Scan for the cell matching the given text and deliver its [X, Y] coordinate at center. 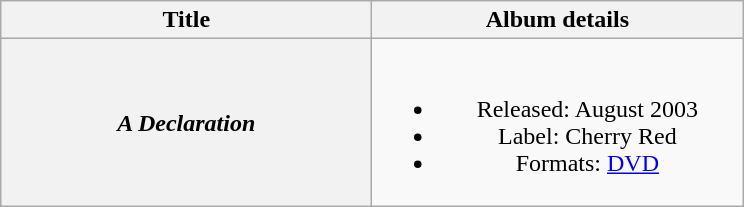
Album details [558, 20]
Title [186, 20]
A Declaration [186, 122]
Released: August 2003Label: Cherry RedFormats: DVD [558, 122]
